Determine the [x, y] coordinate at the center of the cell enclosing the given text.  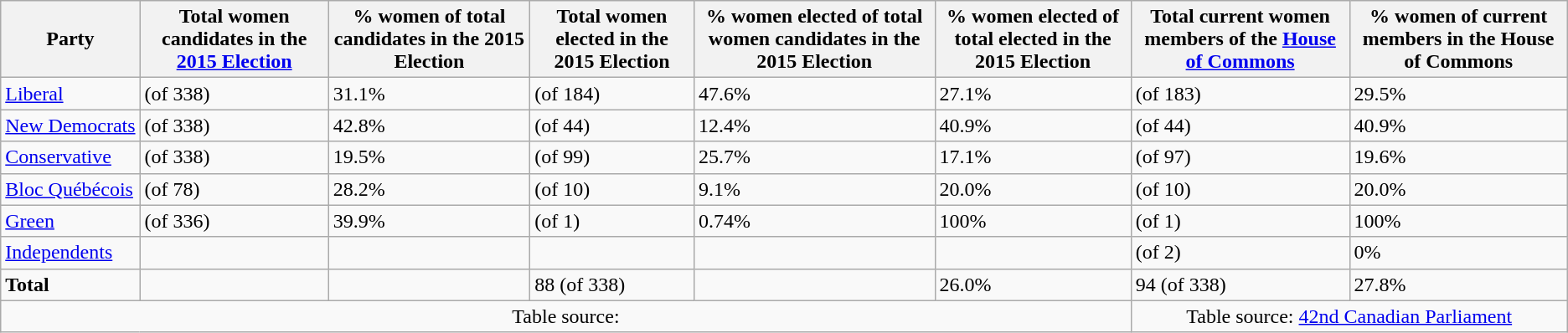
Table source: [566, 316]
Total women candidates in the 2015 Election [235, 39]
(of 78) [235, 189]
27.1% [1033, 94]
25.7% [814, 157]
Total women elected in the 2015 Election [612, 39]
31.1% [429, 94]
Total [70, 284]
% women of total candidates in the 2015 Election [429, 39]
12.4% [814, 126]
% women elected of total women candidates in the 2015 Election [814, 39]
26.0% [1033, 284]
Green [70, 221]
Bloc Québécois [70, 189]
% women elected of total elected in the 2015 Election [1033, 39]
Party [70, 39]
17.1% [1033, 157]
0.74% [814, 221]
Liberal [70, 94]
(of 97) [1240, 157]
(of 2) [1240, 253]
29.5% [1458, 94]
(of 184) [612, 94]
0% [1458, 253]
9.1% [814, 189]
42.8% [429, 126]
19.6% [1458, 157]
Conservative [70, 157]
27.8% [1458, 284]
94 (of 338) [1240, 284]
(of 99) [612, 157]
(of 183) [1240, 94]
47.6% [814, 94]
88 (of 338) [612, 284]
28.2% [429, 189]
% women of current members in the House of Commons [1458, 39]
19.5% [429, 157]
39.9% [429, 221]
New Democrats [70, 126]
Total current women members of the House of Commons [1240, 39]
(of 336) [235, 221]
Table source: 42nd Canadian Parliament [1349, 316]
Independents [70, 253]
